Detect which cell encompasses the target text, then output its (x, y) center coordinate. 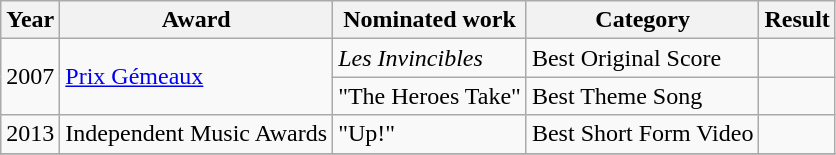
Nominated work (430, 20)
Independent Music Awards (196, 134)
Award (196, 20)
Best Theme Song (642, 96)
Best Original Score (642, 58)
2007 (30, 77)
2013 (30, 134)
Result (797, 20)
"Up!" (430, 134)
Category (642, 20)
Les Invincibles (430, 58)
Best Short Form Video (642, 134)
Prix Gémeaux (196, 77)
"The Heroes Take" (430, 96)
Year (30, 20)
